Determine the [X, Y] coordinate at the center of the cell enclosing the given text.  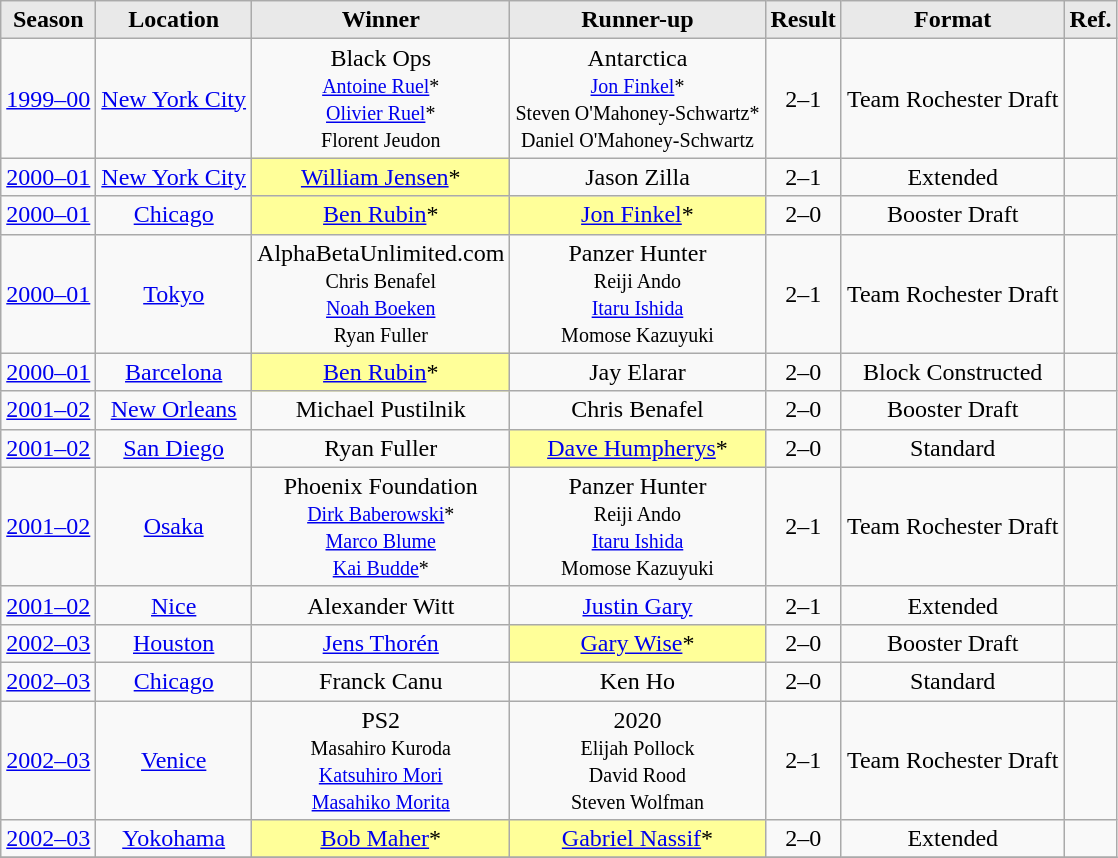
Gary Wise* [638, 643]
Gabriel Nassif* [638, 839]
Jay Elarar [638, 372]
Jon Finkel* [638, 215]
Ryan Fuller [381, 448]
Osaka [174, 526]
Houston [174, 643]
Runner-up [638, 20]
Justin Gary [638, 605]
Ken Ho [638, 681]
New Orleans [174, 410]
Block Constructed [952, 372]
William Jensen* [381, 177]
Barcelona [174, 372]
Ref. [1090, 20]
2020Elijah PollockDavid RoodSteven Wolfman [638, 760]
Result [803, 20]
Season [48, 20]
Dave Humpherys* [638, 448]
Tokyo [174, 294]
Location [174, 20]
Winner [381, 20]
Franck Canu [381, 681]
1999–00 [48, 98]
Black OpsAntoine Ruel*Olivier Ruel*Florent Jeudon [381, 98]
Venice [174, 760]
San Diego [174, 448]
AntarcticaJon Finkel*Steven O'Mahoney-Schwartz*Daniel O'Mahoney-Schwartz [638, 98]
AlphaBetaUnlimited.comChris BenafelNoah BoekenRyan Fuller [381, 294]
Phoenix FoundationDirk Baberowski*Marco BlumeKai Budde* [381, 526]
Michael Pustilnik [381, 410]
PS2Masahiro KurodaKatsuhiro MoriMasahiko Morita [381, 760]
Format [952, 20]
Jason Zilla [638, 177]
Nice [174, 605]
Jens Thorén [381, 643]
Bob Maher* [381, 839]
Yokohama [174, 839]
Chris Benafel [638, 410]
Alexander Witt [381, 605]
